Locate the cell with the specified text and output its [X, Y] center coordinate. 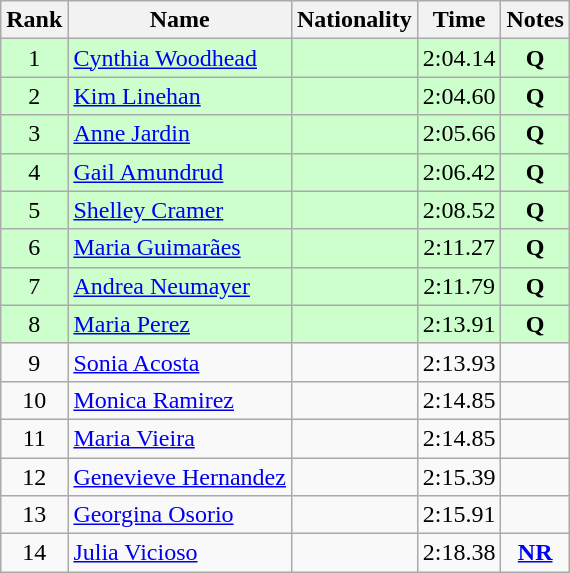
1 [34, 58]
NR [535, 553]
Notes [535, 20]
Rank [34, 20]
7 [34, 286]
13 [34, 515]
Maria Vieira [180, 438]
2:11.79 [459, 286]
2:11.27 [459, 248]
Cynthia Woodhead [180, 58]
2:05.66 [459, 134]
2:15.39 [459, 477]
14 [34, 553]
2:06.42 [459, 172]
2:13.93 [459, 362]
6 [34, 248]
Anne Jardin [180, 134]
Genevieve Hernandez [180, 477]
Nationality [354, 20]
Georgina Osorio [180, 515]
Name [180, 20]
9 [34, 362]
Maria Guimarães [180, 248]
2:04.14 [459, 58]
2:15.91 [459, 515]
10 [34, 400]
4 [34, 172]
2:18.38 [459, 553]
Kim Linehan [180, 96]
Time [459, 20]
5 [34, 210]
Maria Perez [180, 324]
Sonia Acosta [180, 362]
11 [34, 438]
Andrea Neumayer [180, 286]
Shelley Cramer [180, 210]
3 [34, 134]
Monica Ramirez [180, 400]
12 [34, 477]
Julia Vicioso [180, 553]
8 [34, 324]
2:13.91 [459, 324]
Gail Amundrud [180, 172]
2:08.52 [459, 210]
2:04.60 [459, 96]
2 [34, 96]
